Extract the (X, Y) coordinate from the center of the cell holding the provided text.  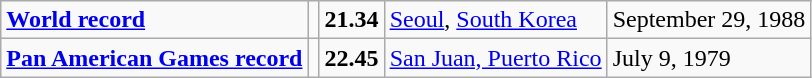
World record (154, 20)
San Juan, Puerto Rico (496, 58)
22.45 (352, 58)
Pan American Games record (154, 58)
July 9, 1979 (709, 58)
Seoul, South Korea (496, 20)
September 29, 1988 (709, 20)
21.34 (352, 20)
